Scan for the cell matching the given text and deliver its [x, y] coordinate at center. 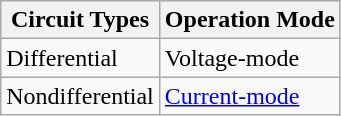
Circuit Types [80, 20]
Voltage-mode [250, 58]
Nondifferential [80, 96]
Current-mode [250, 96]
Differential [80, 58]
Operation Mode [250, 20]
